Provide the (X, Y) coordinate of the cell's center where the given text is located.  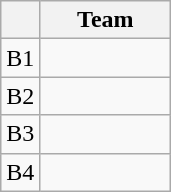
B2 (20, 96)
Team (106, 20)
B4 (20, 172)
B1 (20, 58)
B3 (20, 134)
